Return the [X, Y] coordinate for the center point of the cell that contains the specified text.  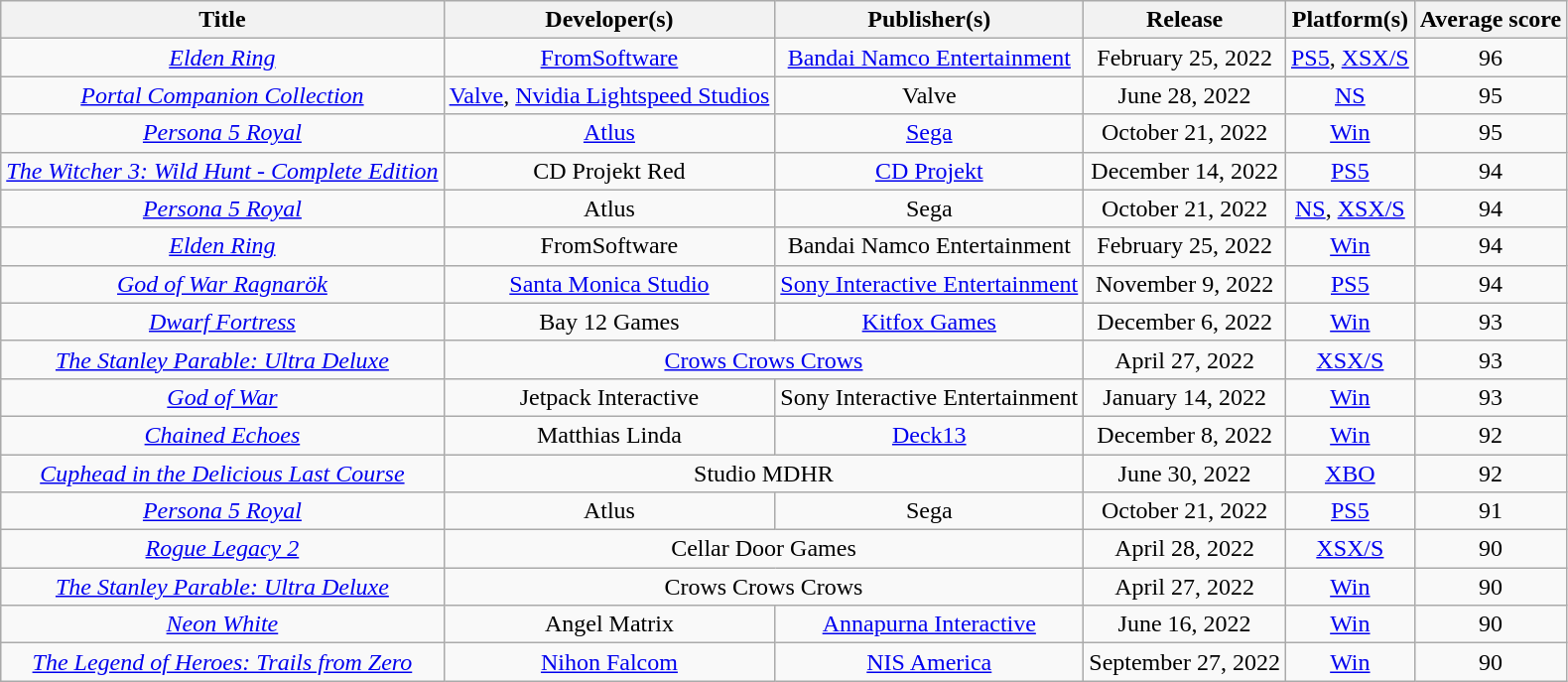
Rogue Legacy 2 [222, 549]
Nihon Falcom [609, 662]
Jetpack Interactive [609, 397]
Valve [929, 95]
November 9, 2022 [1185, 284]
The Witcher 3: Wild Hunt - Complete Edition [222, 171]
Title [222, 20]
Neon White [222, 624]
Portal Companion Collection [222, 95]
September 27, 2022 [1185, 662]
NS [1350, 95]
June 16, 2022 [1185, 624]
NS, XSX/S [1350, 208]
Valve, Nvidia Lightspeed Studios [609, 95]
June 28, 2022 [1185, 95]
December 14, 2022 [1185, 171]
Kitfox Games [929, 322]
96 [1491, 58]
91 [1491, 511]
June 30, 2022 [1185, 474]
Dwarf Fortress [222, 322]
Deck13 [929, 435]
God of War Ragnarök [222, 284]
NIS America [929, 662]
The Legend of Heroes: Trails from Zero [222, 662]
Developer(s) [609, 20]
Release [1185, 20]
Platform(s) [1350, 20]
April 28, 2022 [1185, 549]
Matthias Linda [609, 435]
Chained Echoes [222, 435]
PS5, XSX/S [1350, 58]
XBO [1350, 474]
Studio MDHR [764, 474]
January 14, 2022 [1185, 397]
CD Projekt Red [609, 171]
Average score [1491, 20]
Bay 12 Games [609, 322]
December 6, 2022 [1185, 322]
CD Projekt [929, 171]
Publisher(s) [929, 20]
Angel Matrix [609, 624]
Cellar Door Games [764, 549]
God of War [222, 397]
Annapurna Interactive [929, 624]
Cuphead in the Delicious Last Course [222, 474]
December 8, 2022 [1185, 435]
Santa Monica Studio [609, 284]
